Detect which cell encompasses the target text, then output its (x, y) center coordinate. 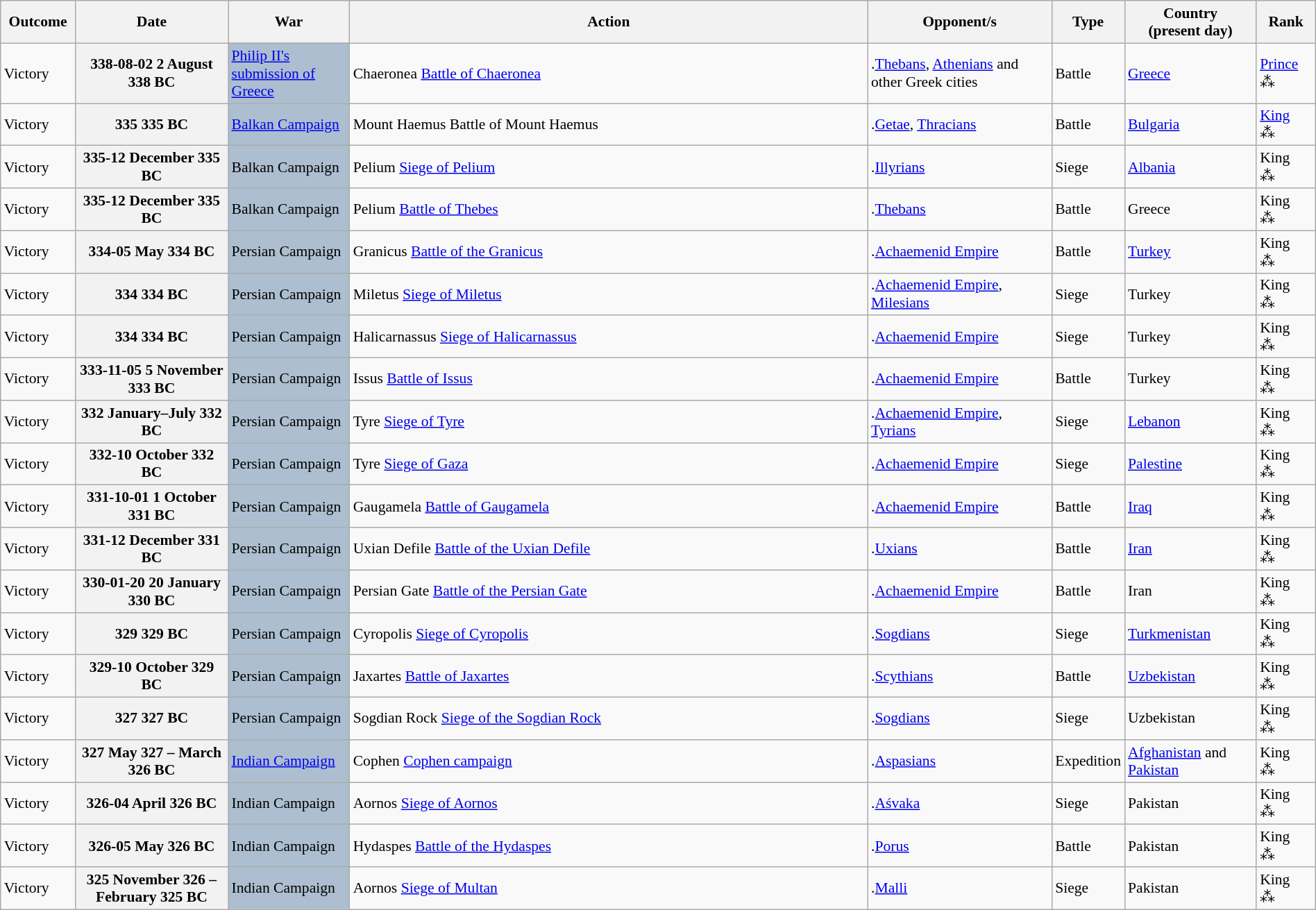
.Uxians (959, 548)
329 329 BC (151, 633)
.Achaemenid Empire, Tyrians (959, 422)
Turkmenistan (1190, 633)
.Porus (959, 845)
Issus Battle of Issus (609, 379)
Jaxartes Battle of Jaxartes (609, 676)
Outcome (38, 22)
Chaeronea Battle of Chaeronea (609, 74)
Date (151, 22)
Type (1088, 22)
Prince⁂ (1285, 74)
Action (609, 22)
Aornos Siege of Aornos (609, 804)
326-05 May 326 BC (151, 845)
327 327 BC (151, 719)
334-05 May 334 BC (151, 251)
.Getae, Thracians (959, 125)
Tyre Siege of Tyre (609, 422)
Persian Gate Battle of the Persian Gate (609, 591)
Albania (1190, 167)
Iraq (1190, 507)
War (289, 22)
331-12 December 331 BC (151, 548)
Granicus Battle of the Granicus (609, 251)
Uxian Defile Battle of the Uxian Defile (609, 548)
Miletus Siege of Miletus (609, 294)
332-10 October 332 BC (151, 464)
Aornos Siege of Multan (609, 888)
.Thebans, Athenians and other Greek cities (959, 74)
Halicarnassus Siege of Halicarnassus (609, 337)
Pelium Siege of Pelium (609, 167)
.Achaemenid Empire, Milesians (959, 294)
.Scythians (959, 676)
Palestine (1190, 464)
Cophen Cophen campaign (609, 761)
Cyropolis Siege of Cyropolis (609, 633)
Country(present day) (1190, 22)
.Malli (959, 888)
325 November 326 – February 325 BC (151, 888)
Opponent/s (959, 22)
Rank (1285, 22)
Gaugamela Battle of Gaugamela (609, 507)
Expedition (1088, 761)
.Thebans (959, 210)
Philip II's submission of Greece (289, 74)
.Aśvaka (959, 804)
335 335 BC (151, 125)
Bulgaria (1190, 125)
338-08-02 2 August 338 BC (151, 74)
Afghanistan and Pakistan (1190, 761)
329-10 October 329 BC (151, 676)
331-10-01 1 October 331 BC (151, 507)
Mount Haemus Battle of Mount Haemus (609, 125)
326-04 April 326 BC (151, 804)
Tyre Siege of Gaza (609, 464)
332 January–July 332 BC (151, 422)
333-11-05 5 November 333 BC (151, 379)
Sogdian Rock Siege of the Sogdian Rock (609, 719)
.Aspasians (959, 761)
Pelium Battle of Thebes (609, 210)
Lebanon (1190, 422)
.Illyrians (959, 167)
Hydaspes Battle of the Hydaspes (609, 845)
327 May 327 – March 326 BC (151, 761)
330-01-20 20 January 330 BC (151, 591)
